Scan for the cell matching the given text and deliver its (X, Y) coordinate at center. 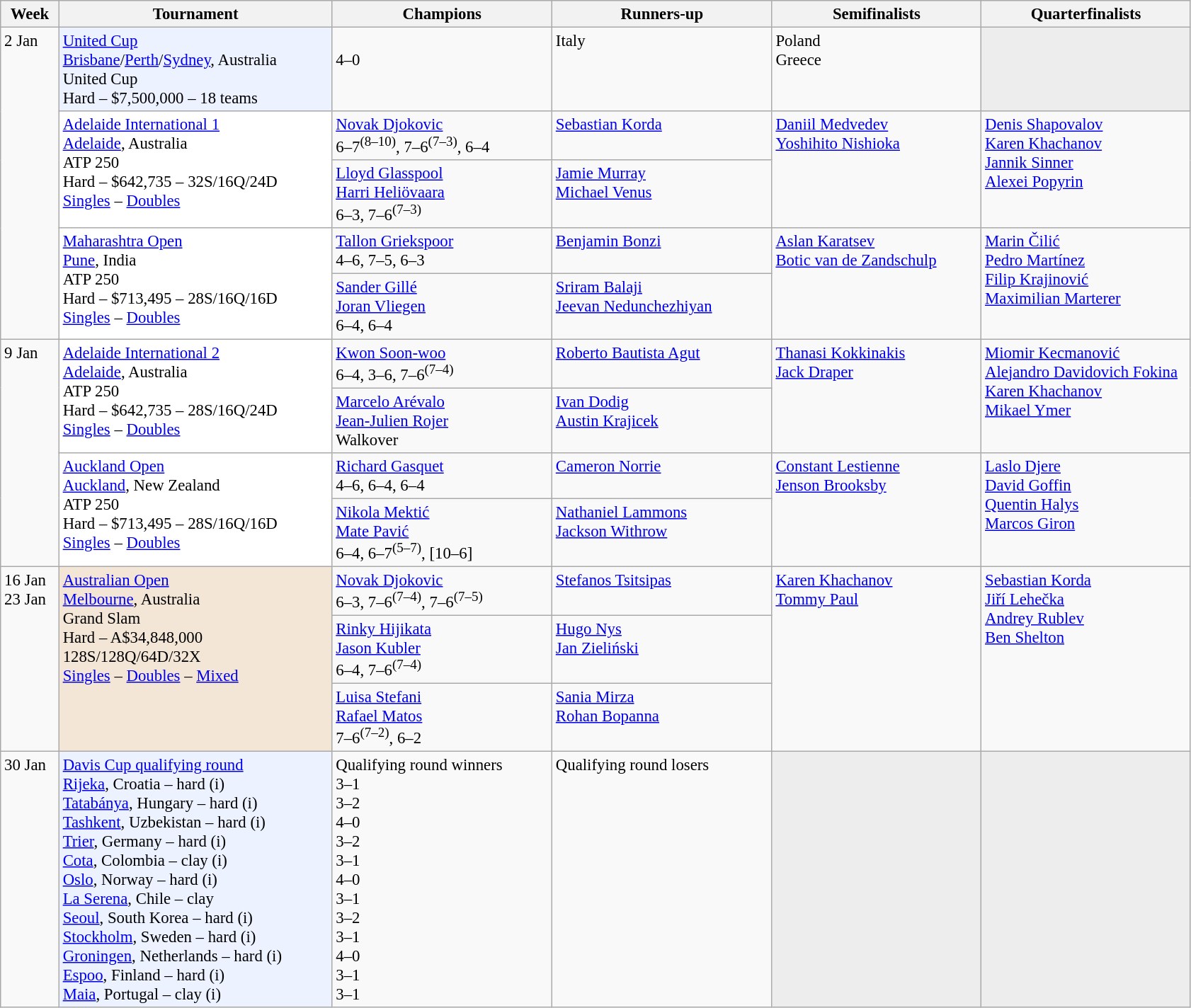
Novak Djokovic6–7(8–10), 7–6(7–3), 6–4 (442, 136)
Sebastian Korda (663, 136)
Qualifying round winners 3–1 3–2 4–0 3–2 3–1 4–0 3–1 3–2 3–1 4–0 3–1 3–1 (442, 880)
Rinky Hijikata Jason Kubler 6–4, 7–6(7–4) (442, 649)
United CupBrisbane/Perth/Sydney, Australia United Cup Hard – $7,500,000 – 18 teams (195, 69)
Denis Shapovalov Karen Khachanov Jannik Sinner Alexei Popyrin (1086, 170)
Adelaide International 1Adelaide, Australia ATP 250 Hard – $642,735 – 32S/16Q/24DSingles – Doubles (195, 170)
Stefanos Tsitsipas (663, 590)
Australian OpenMelbourne, AustraliaGrand SlamHard – A$34,848,000128S/128Q/64D/32XSingles – Doubles – Mixed (195, 659)
Richard Gasquet 4–6, 6–4, 6–4 (442, 476)
Marcelo Arévalo Jean-Julien Rojer Walkover (442, 420)
Luisa Stefani Rafael Matos 7–6(7–2), 6–2 (442, 718)
Champions (442, 14)
Tallon Griekspoor 4–6, 7–5, 6–3 (442, 251)
Kwon Soon-woo 6–4, 3–6, 7–6(7–4) (442, 364)
Roberto Bautista Agut (663, 364)
Constant Lestienne Jenson Brooksby (877, 510)
Miomir Kecmanović Alejandro Davidovich Fokina Karen Khachanov Mikael Ymer (1086, 396)
Hugo Nys Jan Zieliński (663, 649)
Sander Gillé Joran Vliegen 6–4, 6–4 (442, 307)
Poland Greece (877, 69)
Cameron Norrie (663, 476)
Semifinalists (877, 14)
Nikola Mektić Mate Pavić 6–4, 6–7(5–7), [10–6] (442, 532)
Adelaide International 2Adelaide, Australia ATP 250 Hard – $642,735 – 28S/16Q/24DSingles – Doubles (195, 396)
4–0 (442, 69)
9 Jan (30, 453)
Ivan Dodig Austin Krajicek (663, 420)
Auckland OpenAuckland, New Zealand ATP 250 Hard – $713,495 – 28S/16Q/16DSingles – Doubles (195, 510)
Sania Mirza Rohan Bopanna (663, 718)
Karen Khachanov Tommy Paul (877, 659)
Sebastian Korda Jiří Lehečka Andrey Rublev Ben Shelton (1086, 659)
Quarterfinalists (1086, 14)
Laslo Djere David Goffin Quentin Halys Marcos Giron (1086, 510)
Qualifying round losers (663, 880)
Maharashtra OpenPune, India ATP 250 Hard – $713,495 – 28S/16Q/16DSingles – Doubles (195, 283)
Daniil Medvedev Yoshihito Nishioka (877, 170)
Italy (663, 69)
Nathaniel Lammons Jackson Withrow (663, 532)
Benjamin Bonzi (663, 251)
Lloyd Glasspool Harri Heliövaara 6–3, 7–6(7–3) (442, 194)
Thanasi Kokkinakis Jack Draper (877, 396)
Sriram Balaji Jeevan Nedunchezhiyan (663, 307)
Marin Čilić Pedro Martínez Filip Krajinović Maximilian Marterer (1086, 283)
Tournament (195, 14)
Runners-up (663, 14)
Aslan Karatsev Botic van de Zandschulp (877, 283)
2 Jan (30, 183)
Week (30, 14)
Novak Djokovic6–3, 7–6(7–4), 7–6(7–5) (442, 590)
30 Jan (30, 880)
Jamie Murray Michael Venus (663, 194)
16 Jan23 Jan (30, 659)
